Detect which cell encompasses the target text, then output its (X, Y) center coordinate. 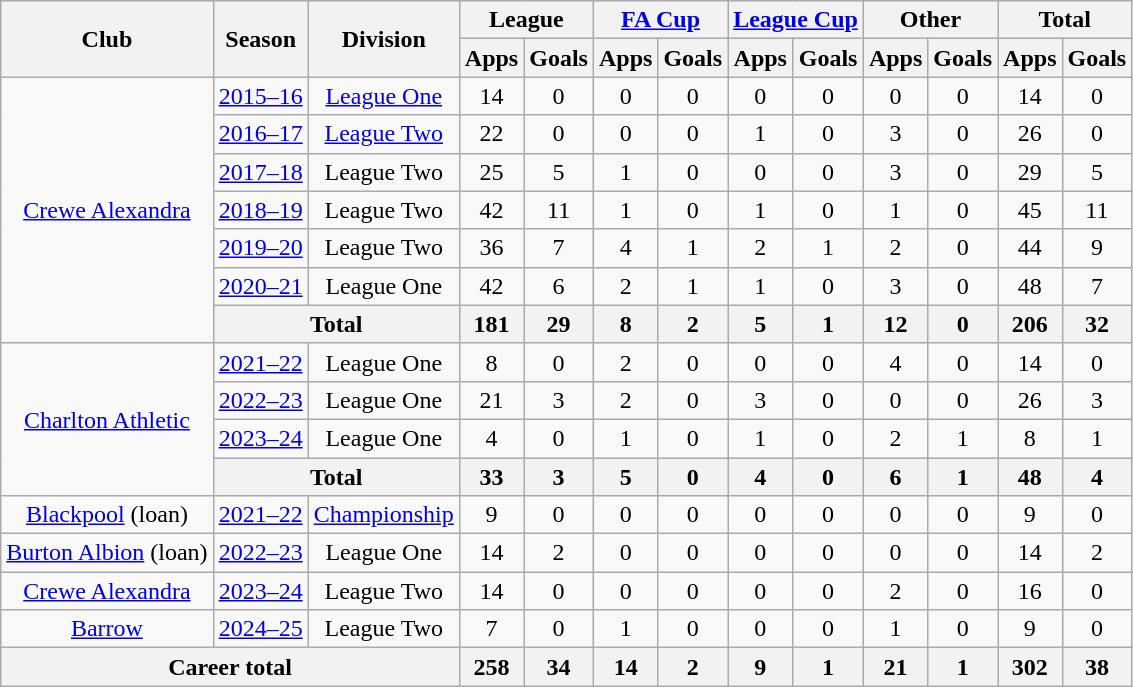
2015–16 (260, 96)
16 (1030, 591)
Club (107, 39)
258 (491, 667)
Championship (384, 515)
Season (260, 39)
36 (491, 248)
Barrow (107, 629)
2020–21 (260, 286)
2017–18 (260, 172)
302 (1030, 667)
Career total (230, 667)
38 (1097, 667)
Division (384, 39)
2018–19 (260, 210)
FA Cup (660, 20)
44 (1030, 248)
206 (1030, 324)
2016–17 (260, 134)
League (526, 20)
34 (559, 667)
2019–20 (260, 248)
Blackpool (loan) (107, 515)
45 (1030, 210)
2024–25 (260, 629)
181 (491, 324)
25 (491, 172)
League Cup (796, 20)
32 (1097, 324)
Charlton Athletic (107, 419)
22 (491, 134)
Other (930, 20)
33 (491, 477)
Burton Albion (loan) (107, 553)
12 (895, 324)
